Return [X, Y] of the center of cell containing provided text 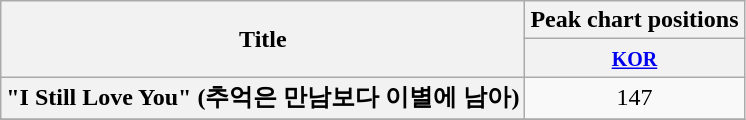
147 [634, 98]
"I Still Love You" (추억은 만남보다 이별에 남아) [263, 98]
Title [263, 39]
KOR [634, 58]
Peak chart positions [634, 20]
